Pinpoint the cell where the given text exists, returning its (x, y) midpoint coordinate. 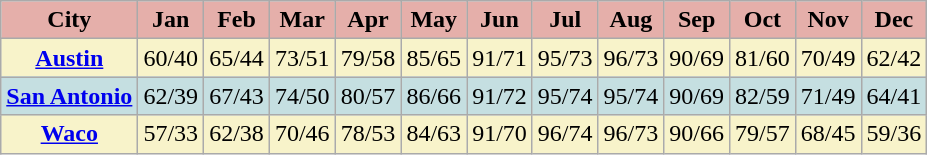
Sep (697, 20)
Nov (828, 20)
79/58 (368, 58)
82/59 (763, 96)
68/45 (828, 134)
62/39 (171, 96)
Waco (70, 134)
86/66 (434, 96)
84/63 (434, 134)
Dec (894, 20)
91/72 (500, 96)
74/50 (302, 96)
San Antonio (70, 96)
67/43 (237, 96)
60/40 (171, 58)
64/41 (894, 96)
59/36 (894, 134)
Jan (171, 20)
78/53 (368, 134)
Jun (500, 20)
Oct (763, 20)
79/57 (763, 134)
57/33 (171, 134)
71/49 (828, 96)
90/66 (697, 134)
70/49 (828, 58)
Feb (237, 20)
81/60 (763, 58)
70/46 (302, 134)
62/38 (237, 134)
Austin (70, 58)
62/42 (894, 58)
Aug (631, 20)
91/71 (500, 58)
65/44 (237, 58)
City (70, 20)
96/74 (565, 134)
95/73 (565, 58)
73/51 (302, 58)
Jul (565, 20)
Apr (368, 20)
91/70 (500, 134)
Mar (302, 20)
May (434, 20)
80/57 (368, 96)
85/65 (434, 58)
